Scan for the cell matching the given text and deliver its (x, y) coordinate at center. 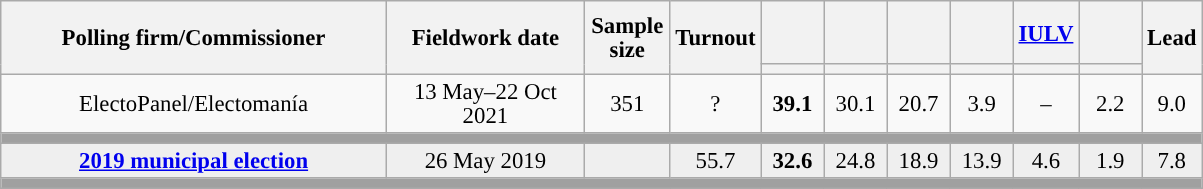
? (716, 104)
Lead (1172, 38)
13.9 (982, 162)
2.2 (1110, 104)
24.8 (856, 162)
55.7 (716, 162)
13 May–22 Oct 2021 (485, 104)
30.1 (856, 104)
4.6 (1046, 162)
Turnout (716, 38)
Sample size (627, 38)
32.6 (792, 162)
ElectoPanel/Electomanía (194, 104)
1.9 (1110, 162)
2019 municipal election (194, 162)
39.1 (792, 104)
20.7 (918, 104)
26 May 2019 (485, 162)
Fieldwork date (485, 38)
7.8 (1172, 162)
9.0 (1172, 104)
– (1046, 104)
IULV (1046, 32)
Polling firm/Commissioner (194, 38)
351 (627, 104)
3.9 (982, 104)
18.9 (918, 162)
